Detect which cell encompasses the target text, then output its [X, Y] center coordinate. 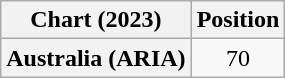
Australia (ARIA) [96, 58]
Position [238, 20]
70 [238, 58]
Chart (2023) [96, 20]
